Search for the cell housing the specified text and yield its (x, y) center coordinate. 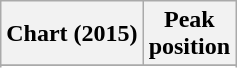
Chart (2015) (72, 34)
Peakposition (189, 34)
